Locate the cell with the specified text and output its [X, Y] center coordinate. 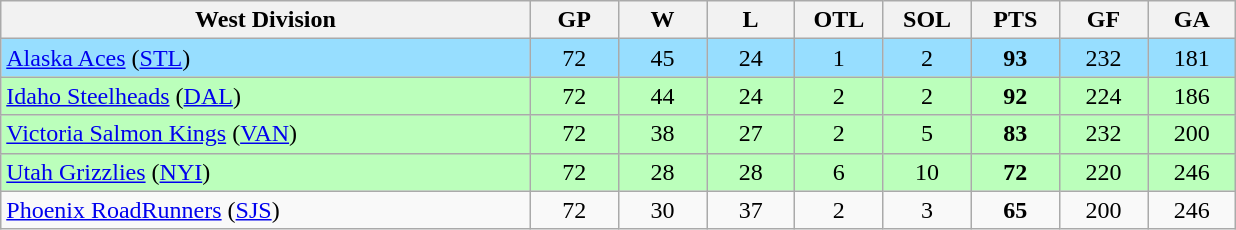
Victoria Salmon Kings (VAN) [266, 134]
1 [839, 58]
220 [1103, 172]
5 [927, 134]
10 [927, 172]
44 [662, 96]
38 [662, 134]
45 [662, 58]
GF [1103, 20]
186 [1192, 96]
224 [1103, 96]
Utah Grizzlies (NYI) [266, 172]
83 [1015, 134]
PTS [1015, 20]
Idaho Steelheads (DAL) [266, 96]
W [662, 20]
SOL [927, 20]
27 [751, 134]
37 [751, 210]
93 [1015, 58]
GA [1192, 20]
181 [1192, 58]
92 [1015, 96]
3 [927, 210]
L [751, 20]
West Division [266, 20]
Phoenix RoadRunners (SJS) [266, 210]
6 [839, 172]
OTL [839, 20]
65 [1015, 210]
Alaska Aces (STL) [266, 58]
30 [662, 210]
GP [574, 20]
